Capture the cell that displays the provided text and extract its [X, Y] central coordinate. 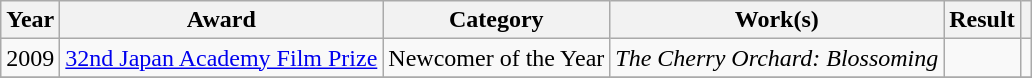
Year [30, 20]
Work(s) [777, 20]
Newcomer of the Year [496, 58]
The Cherry Orchard: Blossoming [777, 58]
2009 [30, 58]
Award [222, 20]
Result [982, 20]
Category [496, 20]
32nd Japan Academy Film Prize [222, 58]
